For the text-containing cell, return its midpoint in [X, Y] coordinate format. 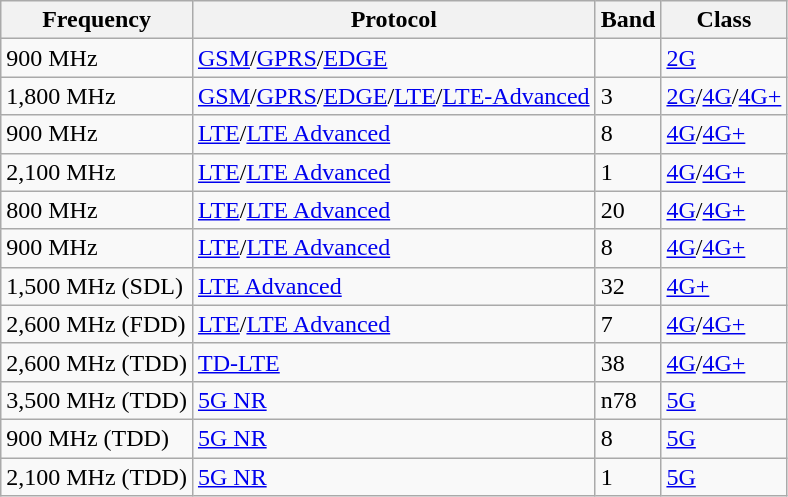
Frequency [97, 20]
GSM/GPRS/EDGE/LTE/LTE-Advanced [394, 96]
38 [628, 362]
n78 [628, 400]
2,600 MHz (FDD) [97, 324]
2,100 MHz [97, 172]
32 [628, 286]
900 MHz (TDD) [97, 438]
Protocol [394, 20]
1,800 MHz [97, 96]
7 [628, 324]
2G [724, 58]
2,100 MHz (TDD) [97, 477]
Class [724, 20]
GSM/GPRS/EDGE [394, 58]
20 [628, 210]
3,500 MHz (TDD) [97, 400]
3 [628, 96]
LTE Advanced [394, 286]
Band [628, 20]
4G+ [724, 286]
TD-LTE [394, 362]
800 MHz [97, 210]
1,500 MHz (SDL) [97, 286]
2,600 MHz (TDD) [97, 362]
2G/4G/4G+ [724, 96]
